Detect which cell encompasses the target text, then output its (x, y) center coordinate. 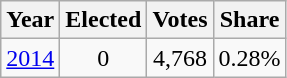
Year (30, 20)
Elected (104, 20)
2014 (30, 58)
0 (104, 58)
0.28% (250, 58)
Votes (180, 20)
4,768 (180, 58)
Share (250, 20)
